Locate the cell with the specified text and output its [X, Y] center coordinate. 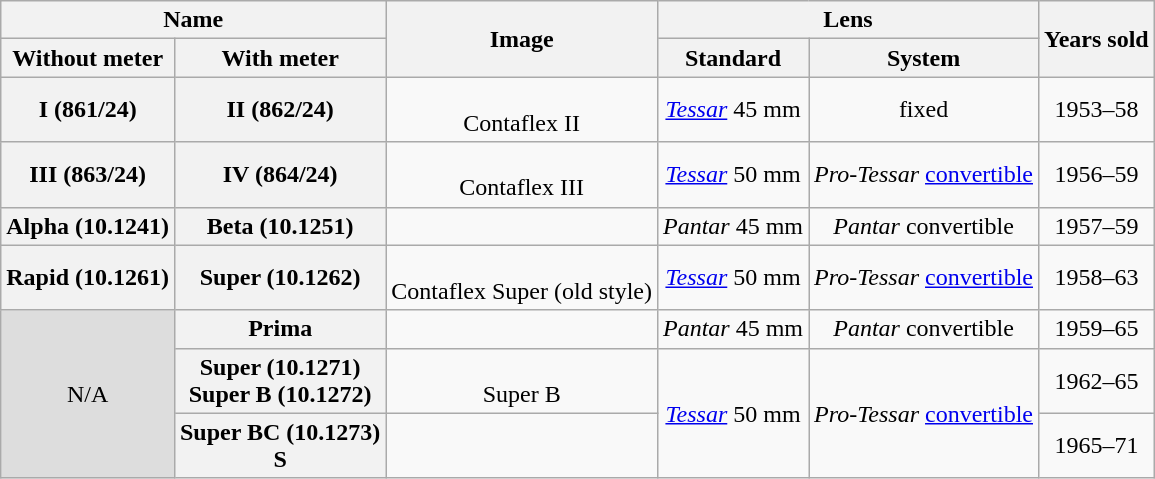
Super (10.1262) [280, 278]
Standard [732, 58]
Super (10.1271)Super B (10.1272) [280, 380]
Super B [522, 380]
Name [194, 20]
1965–71 [1097, 446]
With meter [280, 58]
Alpha (10.1241) [88, 226]
IV (864/24) [280, 174]
I (861/24) [88, 110]
1959–65 [1097, 329]
System [924, 58]
Super BC (10.1273)S [280, 446]
Rapid (10.1261) [88, 278]
1953–58 [1097, 110]
Contaflex II [522, 110]
II (862/24) [280, 110]
Prima [280, 329]
III (863/24) [88, 174]
fixed [924, 110]
Contaflex III [522, 174]
N/A [88, 394]
1962–65 [1097, 380]
Tessar 45 mm [732, 110]
1956–59 [1097, 174]
Without meter [88, 58]
Beta (10.1251) [280, 226]
1957–59 [1097, 226]
Image [522, 39]
Years sold [1097, 39]
Lens [848, 20]
1958–63 [1097, 278]
Contaflex Super (old style) [522, 278]
